Find where the given text appears and provide that cell's center as (x, y) coordinate. 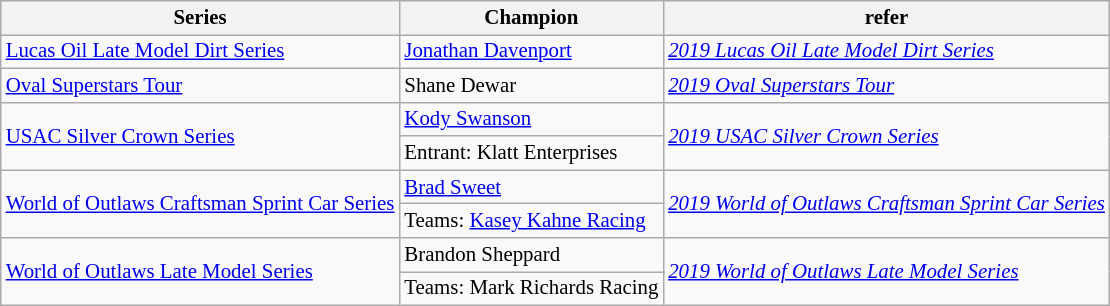
Kody Swanson (531, 119)
World of Outlaws Craftsman Sprint Car Series (200, 204)
2019 World of Outlaws Late Model Series (886, 272)
2019 Oval Superstars Tour (886, 85)
Jonathan Davenport (531, 51)
Shane Dewar (531, 85)
Lucas Oil Late Model Dirt Series (200, 51)
USAC Silver Crown Series (200, 136)
2019 USAC Silver Crown Series (886, 136)
2019 World of Outlaws Craftsman Sprint Car Series (886, 204)
Oval Superstars Tour (200, 85)
refer (886, 18)
Teams: Mark Richards Racing (531, 288)
Teams: Kasey Kahne Racing (531, 221)
2019 Lucas Oil Late Model Dirt Series (886, 51)
Brad Sweet (531, 187)
Entrant: Klatt Enterprises (531, 153)
World of Outlaws Late Model Series (200, 272)
Series (200, 18)
Champion (531, 18)
Brandon Sheppard (531, 255)
